Return the [x, y] coordinate for the center point of the cell that contains the specified text.  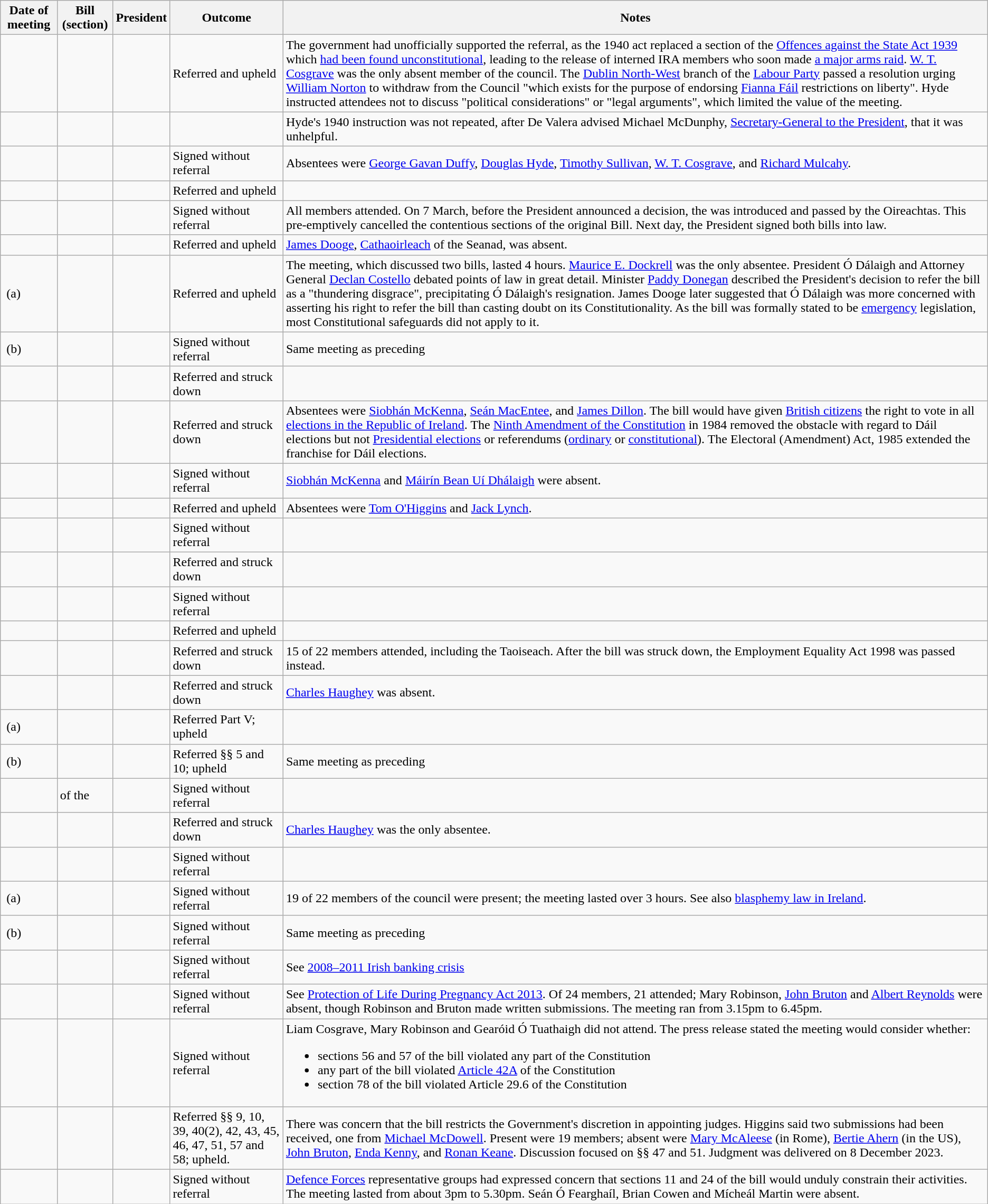
Outcome [227, 18]
of the [85, 796]
Charles Haughey was absent. [635, 692]
Referred §§ 5 and 10; upheld [227, 761]
Hyde's 1940 instruction was not repeated, after De Valera advised Michael McDunphy, Secretary-General to the President, that it was unhelpful. [635, 129]
Notes [635, 18]
15 of 22 members attended, including the Taoiseach. After the bill was struck down, the Employment Equality Act 1998 was passed instead. [635, 658]
Absentees were Tom O'Higgins and Jack Lynch. [635, 508]
See 2008–2011 Irish banking crisis [635, 967]
Siobhán McKenna and Máirín Bean Uí Dhálaigh were absent. [635, 480]
Bill (section) [85, 18]
Date of meeting [29, 18]
Referred §§ 9, 10, 39, 40(2), 42, 43, 45, 46, 47, 51, 57 and 58; upheld. [227, 1139]
Absentees were George Gavan Duffy, Douglas Hyde, Timothy Sullivan, W. T. Cosgrave, and Richard Mulcahy. [635, 164]
James Dooge, Cathaoirleach of the Seanad, was absent. [635, 245]
Referred Part V; upheld [227, 727]
19 of 22 members of the council were present; the meeting lasted over 3 hours. See also blasphemy law in Ireland. [635, 898]
Charles Haughey was the only absentee. [635, 829]
President [141, 18]
